Scan for the cell matching the given text and deliver its (X, Y) coordinate at center. 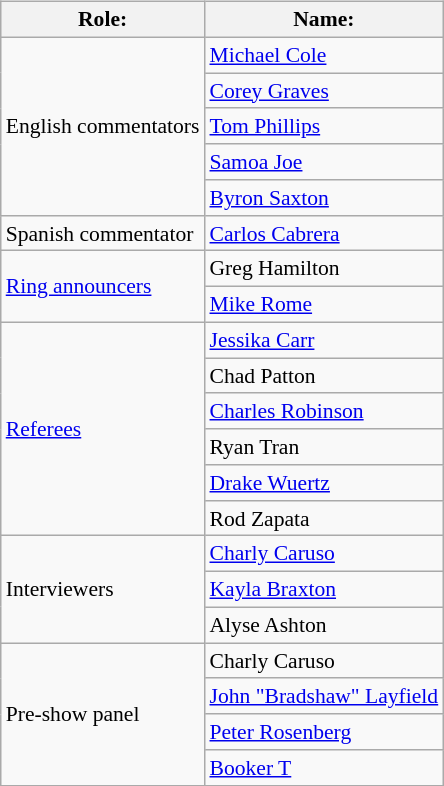
Charles Robinson (324, 411)
Booker T (324, 768)
Greg Hamilton (324, 269)
Rod Zapata (324, 518)
Interviewers (103, 590)
Jessika Carr (324, 340)
Drake Wuertz (324, 483)
Alyse Ashton (324, 625)
Carlos Cabrera (324, 233)
Role: (103, 20)
Ring announcers (103, 286)
Samoa Joe (324, 162)
English commentators (103, 126)
Kayla Braxton (324, 590)
Spanish commentator (103, 233)
Pre-show panel (103, 714)
Peter Rosenberg (324, 732)
Corey Graves (324, 91)
John "Bradshaw" Layfield (324, 696)
Referees (103, 429)
Ryan Tran (324, 447)
Michael Cole (324, 55)
Byron Saxton (324, 198)
Mike Rome (324, 305)
Name: (324, 20)
Tom Phillips (324, 126)
Chad Patton (324, 376)
